Extract the (X, Y) coordinate from the center of the cell holding the provided text.  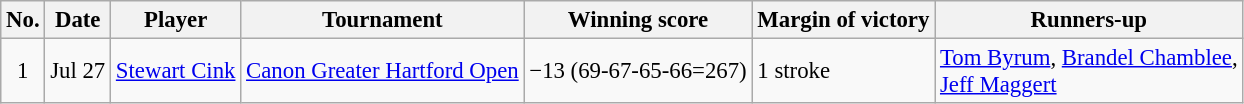
Tournament (382, 20)
No. (23, 20)
Date (78, 20)
Canon Greater Hartford Open (382, 72)
Margin of victory (844, 20)
Player (176, 20)
1 stroke (844, 72)
Jul 27 (78, 72)
Stewart Cink (176, 72)
Runners-up (1089, 20)
1 (23, 72)
Tom Byrum, Brandel Chamblee, Jeff Maggert (1089, 72)
Winning score (638, 20)
−13 (69-67-65-66=267) (638, 72)
